Detect which cell encompasses the target text, then output its (X, Y) center coordinate. 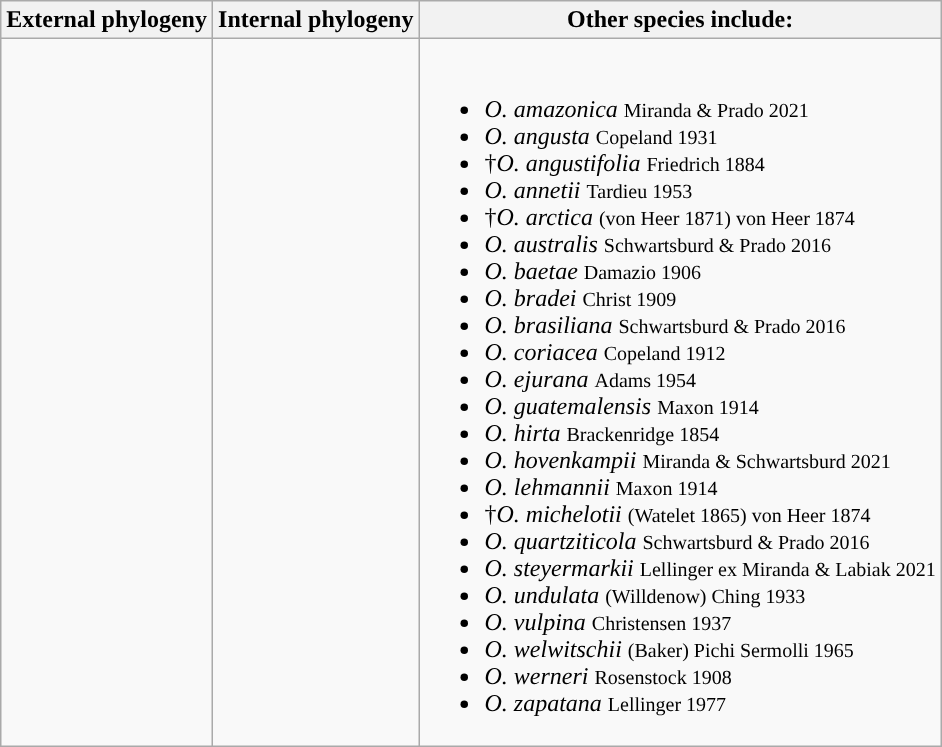
Internal phylogeny (316, 20)
External phylogeny (107, 20)
Other species include: (680, 20)
